Output the [x, y] coordinate of the center of the cell containing the given text.  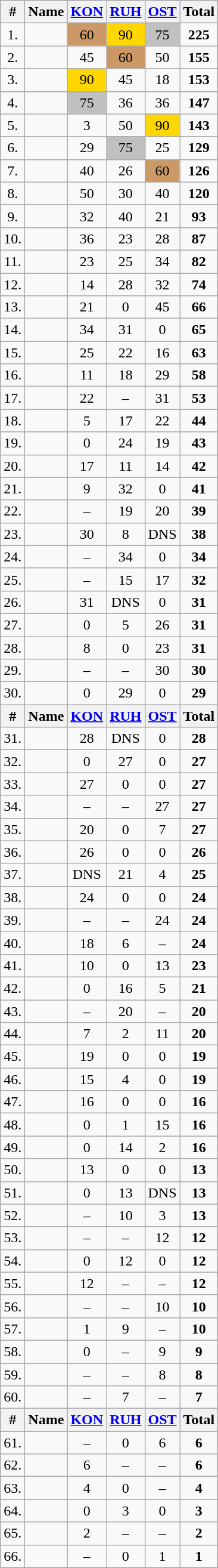
3. [13, 80]
31. [13, 739]
74 [199, 285]
63 [199, 353]
17. [13, 398]
55. [13, 1283]
42. [13, 988]
52. [13, 1215]
43 [199, 443]
12. [13, 285]
44 [199, 421]
21. [13, 489]
56. [13, 1306]
26. [13, 602]
66 [199, 307]
40. [13, 943]
33. [13, 784]
54. [13, 1261]
58. [13, 1351]
82 [199, 261]
6. [13, 148]
63. [13, 1488]
155 [199, 57]
4. [13, 103]
61. [13, 1443]
25. [13, 579]
126 [199, 171]
87 [199, 239]
8. [13, 193]
41. [13, 965]
24. [13, 557]
42 [199, 466]
10. [13, 239]
43. [13, 1011]
37. [13, 875]
147 [199, 103]
29. [13, 671]
64. [13, 1511]
53 [199, 398]
20. [13, 466]
53. [13, 1238]
13. [13, 307]
19. [13, 443]
225 [199, 35]
143 [199, 125]
58 [199, 375]
44. [13, 1034]
129 [199, 148]
7. [13, 171]
62. [13, 1465]
49. [13, 1147]
66. [13, 1556]
51. [13, 1193]
30. [13, 693]
48. [13, 1125]
41 [199, 489]
36. [13, 852]
2. [13, 57]
93 [199, 216]
5. [13, 125]
28. [13, 647]
14. [13, 330]
60. [13, 1397]
32. [13, 761]
38. [13, 897]
27. [13, 625]
23. [13, 534]
38 [199, 534]
35. [13, 829]
47. [13, 1102]
34. [13, 807]
11. [13, 261]
22. [13, 511]
1. [13, 35]
120 [199, 193]
15. [13, 353]
16. [13, 375]
39. [13, 920]
153 [199, 80]
9. [13, 216]
39 [199, 511]
50. [13, 1170]
65 [199, 330]
57. [13, 1329]
45. [13, 1057]
18. [13, 421]
59. [13, 1374]
46. [13, 1079]
65. [13, 1533]
